Determine the (x, y) coordinate at the center of the cell enclosing the given text.  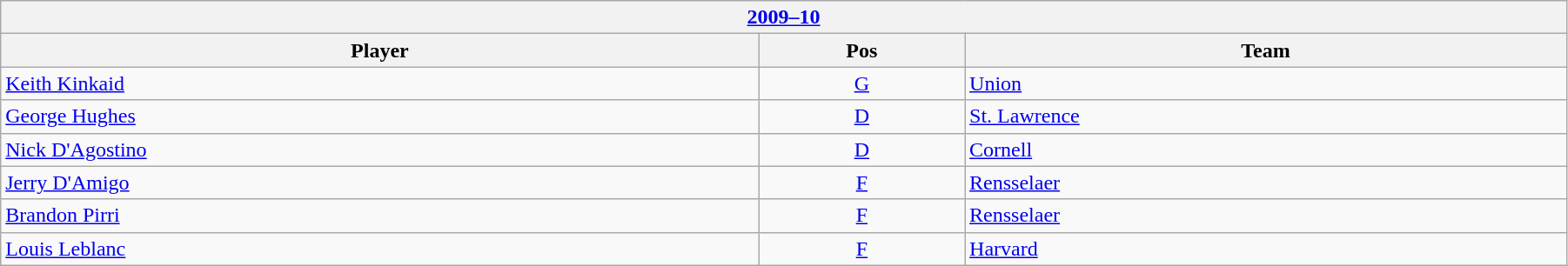
Team (1266, 50)
George Hughes (379, 116)
Harvard (1266, 249)
Nick D'Agostino (379, 150)
Union (1266, 83)
Player (379, 50)
Pos (861, 50)
Keith Kinkaid (379, 83)
Louis Leblanc (379, 249)
St. Lawrence (1266, 116)
Cornell (1266, 150)
Brandon Pirri (379, 216)
Jerry D'Amigo (379, 183)
2009–10 (784, 17)
G (861, 83)
